Find where the given text appears and provide that cell's center as (X, Y) coordinate. 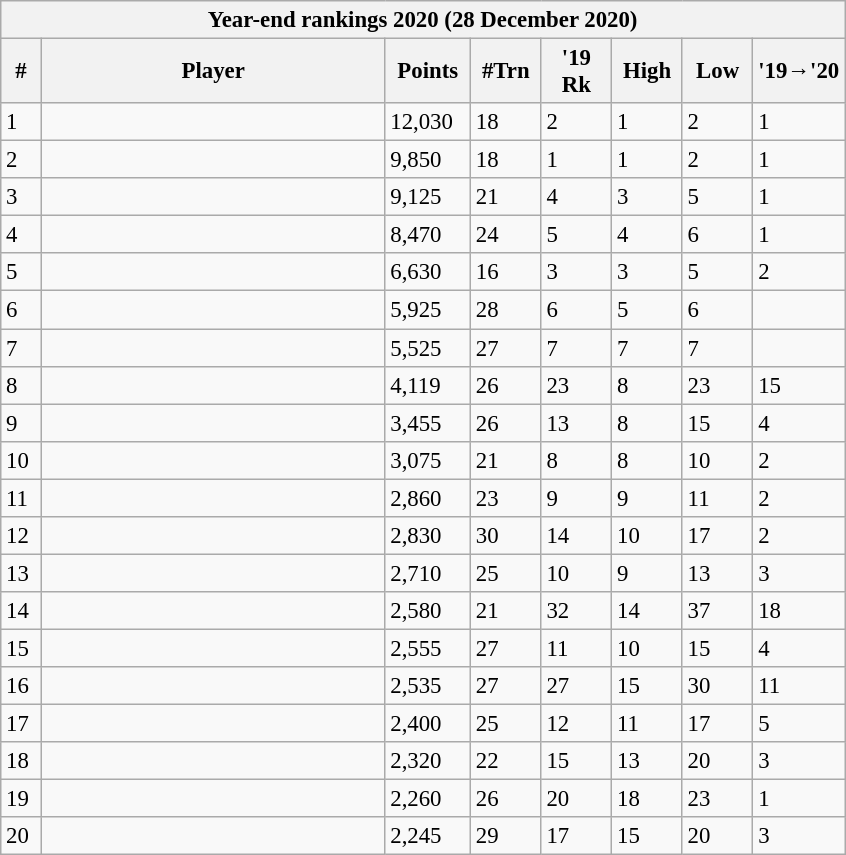
Year-end rankings 2020 (28 December 2020) (423, 20)
2,555 (428, 648)
5,925 (428, 310)
'19 Rk (576, 72)
9,125 (428, 197)
2,245 (428, 836)
2,830 (428, 536)
5,525 (428, 348)
24 (506, 235)
2,860 (428, 498)
19 (22, 799)
6,630 (428, 273)
8,470 (428, 235)
2,400 (428, 724)
#Trn (506, 72)
22 (506, 761)
Low (718, 72)
# (22, 72)
2,320 (428, 761)
Player (213, 72)
9,850 (428, 160)
2,535 (428, 686)
29 (506, 836)
3,455 (428, 423)
4,119 (428, 385)
2,710 (428, 573)
'19→'20 (799, 72)
2,260 (428, 799)
28 (506, 310)
3,075 (428, 460)
Points (428, 72)
32 (576, 611)
12,030 (428, 122)
High (648, 72)
2,580 (428, 611)
37 (718, 611)
